Identify which cell holds the provided text, then report its [x, y] central coordinate. 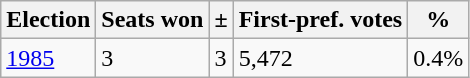
1985 [48, 58]
5,472 [320, 58]
± [221, 20]
First-pref. votes [320, 20]
0.4% [438, 58]
Election [48, 20]
% [438, 20]
Seats won [152, 20]
